Locate the cell with the specified text and output its (x, y) center coordinate. 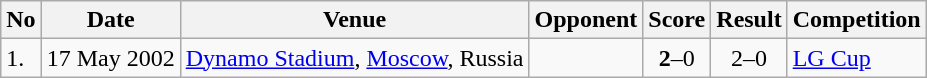
Score (677, 20)
1. (21, 58)
No (21, 20)
Competition (856, 20)
LG Cup (856, 58)
Opponent (586, 20)
Venue (354, 20)
17 May 2002 (110, 58)
Date (110, 20)
Dynamo Stadium, Moscow, Russia (354, 58)
Result (749, 20)
